Provide the (x, y) coordinate of the cell's center where the given text is located.  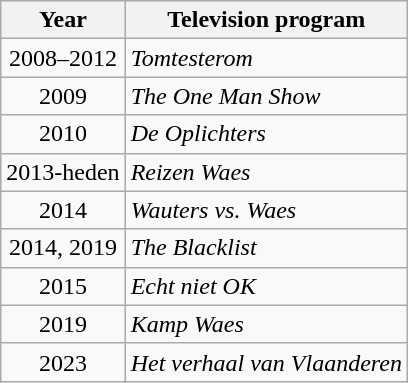
Tomtesterom (266, 58)
Kamp Waes (266, 324)
2014 (63, 210)
De Oplichters (266, 134)
The One Man Show (266, 96)
2014, 2019 (63, 248)
2010 (63, 134)
2015 (63, 286)
Wauters vs. Waes (266, 210)
Reizen Waes (266, 172)
Television program (266, 20)
The Blacklist (266, 248)
2008–2012 (63, 58)
Het verhaal van Vlaanderen (266, 362)
2013-heden (63, 172)
2019 (63, 324)
Echt niet OK (266, 286)
2023 (63, 362)
Year (63, 20)
2009 (63, 96)
